Extract the [x, y] coordinate from the center of the cell holding the provided text.  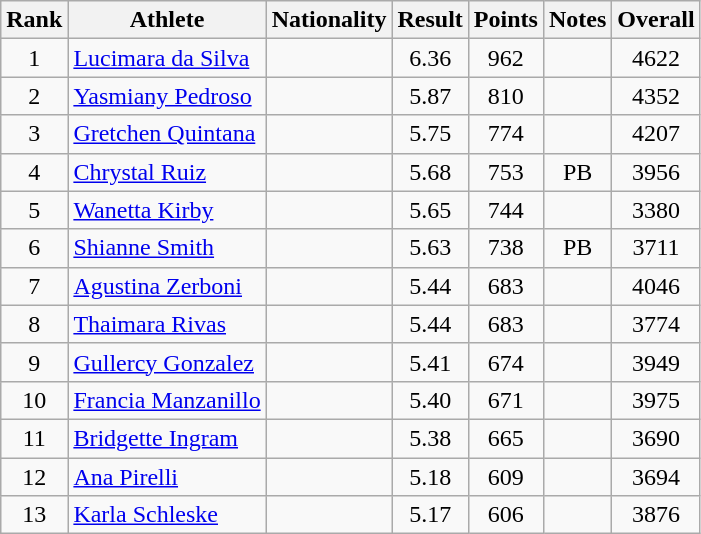
12 [34, 477]
6 [34, 248]
Gretchen Quintana [167, 134]
Rank [34, 20]
3949 [656, 362]
Lucimara da Silva [167, 58]
3 [34, 134]
606 [506, 515]
Nationality [329, 20]
3694 [656, 477]
5.75 [430, 134]
13 [34, 515]
11 [34, 438]
744 [506, 210]
3956 [656, 172]
Chrystal Ruiz [167, 172]
Yasmiany Pedroso [167, 96]
3380 [656, 210]
Points [506, 20]
Bridgette Ingram [167, 438]
5.87 [430, 96]
Karla Schleske [167, 515]
Wanetta Kirby [167, 210]
609 [506, 477]
Francia Manzanillo [167, 400]
Ana Pirelli [167, 477]
4 [34, 172]
10 [34, 400]
Result [430, 20]
4046 [656, 286]
3711 [656, 248]
9 [34, 362]
7 [34, 286]
5 [34, 210]
5.63 [430, 248]
3975 [656, 400]
674 [506, 362]
5.40 [430, 400]
4622 [656, 58]
5.65 [430, 210]
962 [506, 58]
810 [506, 96]
6.36 [430, 58]
Gullercy Gonzalez [167, 362]
3876 [656, 515]
8 [34, 324]
1 [34, 58]
4352 [656, 96]
3690 [656, 438]
2 [34, 96]
5.68 [430, 172]
5.17 [430, 515]
3774 [656, 324]
5.18 [430, 477]
Shianne Smith [167, 248]
665 [506, 438]
Thaimara Rivas [167, 324]
671 [506, 400]
5.41 [430, 362]
5.38 [430, 438]
Overall [656, 20]
738 [506, 248]
774 [506, 134]
Athlete [167, 20]
Notes [577, 20]
753 [506, 172]
Agustina Zerboni [167, 286]
4207 [656, 134]
